For the text-containing cell, return its midpoint in (x, y) coordinate format. 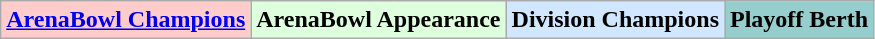
Playoff Berth (798, 20)
ArenaBowl Appearance (378, 20)
ArenaBowl Champions (126, 20)
Division Champions (615, 20)
